Detect which cell encompasses the target text, then output its [X, Y] center coordinate. 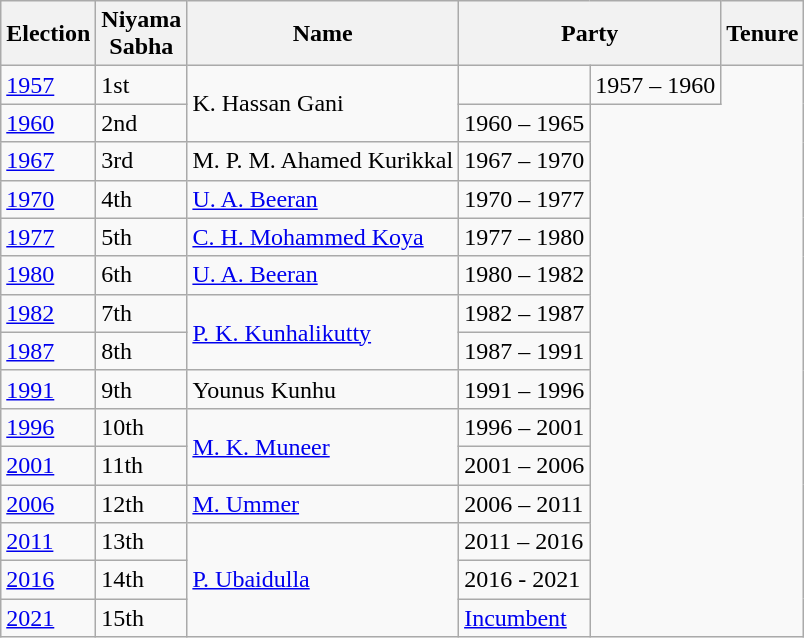
1977 – 1980 [524, 237]
1957 [48, 85]
1982 [48, 313]
1960 – 1965 [524, 123]
10th [142, 427]
7th [142, 313]
1996 [48, 427]
2006 [48, 503]
1957 – 1960 [656, 85]
2021 [48, 618]
15th [142, 618]
11th [142, 465]
2nd [142, 123]
14th [142, 580]
1977 [48, 237]
9th [142, 389]
Party [590, 34]
1991 – 1996 [524, 389]
2011 – 2016 [524, 542]
NiyamaSabha [142, 34]
2016 [48, 580]
8th [142, 351]
2011 [48, 542]
Incumbent [524, 618]
2001 – 2006 [524, 465]
4th [142, 199]
Tenure [762, 34]
12th [142, 503]
3rd [142, 161]
6th [142, 275]
1987 – 1991 [524, 351]
1987 [48, 351]
1967 [48, 161]
2016 - 2021 [524, 580]
2006 – 2011 [524, 503]
M. P. M. Ahamed Kurikkal [323, 161]
1st [142, 85]
1980 – 1982 [524, 275]
Election [48, 34]
1970 – 1977 [524, 199]
13th [142, 542]
1970 [48, 199]
C. H. Mohammed Koya [323, 237]
2001 [48, 465]
1991 [48, 389]
Younus Kunhu [323, 389]
K. Hassan Gani [323, 104]
P. Ubaidulla [323, 580]
5th [142, 237]
M. K. Muneer [323, 446]
1980 [48, 275]
1996 – 2001 [524, 427]
1982 – 1987 [524, 313]
Name [323, 34]
1960 [48, 123]
M. Ummer [323, 503]
P. K. Kunhalikutty [323, 332]
1967 – 1970 [524, 161]
